From the cell containing the given text, extract its center point as (x, y) coordinate. 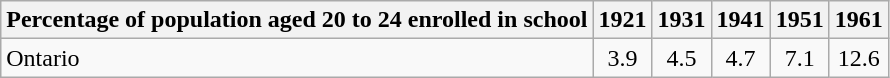
Ontario (297, 58)
1931 (682, 20)
7.1 (800, 58)
12.6 (858, 58)
4.5 (682, 58)
Percentage of population aged 20 to 24 enrolled in school (297, 20)
1961 (858, 20)
4.7 (740, 58)
3.9 (622, 58)
1951 (800, 20)
1941 (740, 20)
1921 (622, 20)
